Output the (X, Y) coordinate of the center of the cell containing the given text.  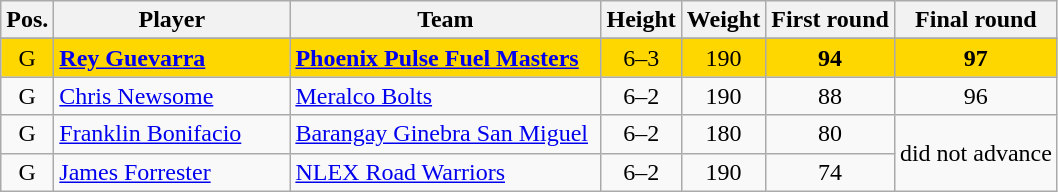
NLEX Road Warriors (446, 172)
Pos. (28, 20)
94 (830, 58)
First round (830, 20)
Player (172, 20)
James Forrester (172, 172)
Franklin Bonifacio (172, 134)
Weight (723, 20)
80 (830, 134)
88 (830, 96)
97 (976, 58)
Team (446, 20)
180 (723, 134)
Rey Guevarra (172, 58)
Phoenix Pulse Fuel Masters (446, 58)
Final round (976, 20)
74 (830, 172)
did not advance (976, 153)
Chris Newsome (172, 96)
96 (976, 96)
Height (641, 20)
Meralco Bolts (446, 96)
Barangay Ginebra San Miguel (446, 134)
6–3 (641, 58)
